Determine the (x, y) coordinate at the center of the cell enclosing the given text.  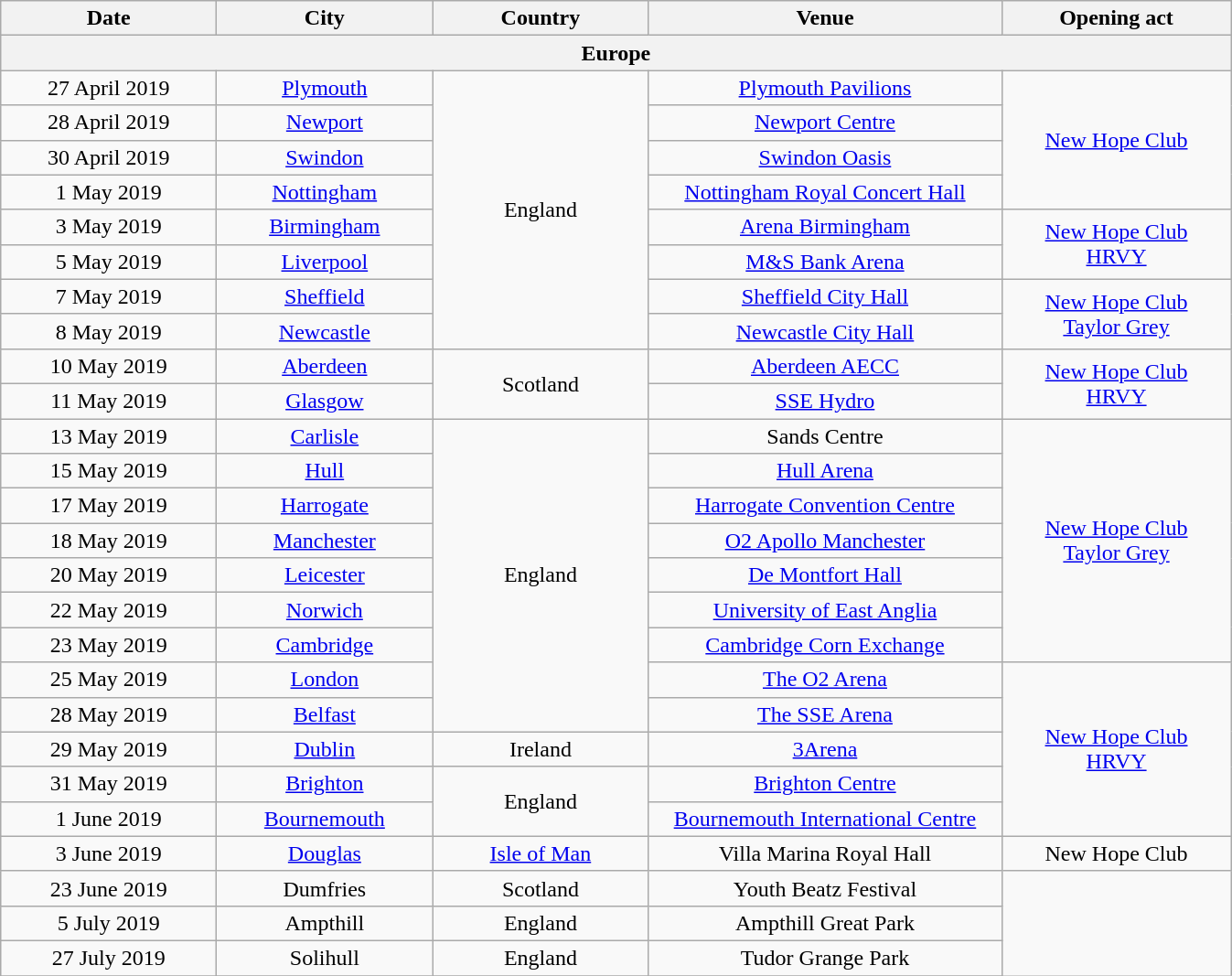
Sheffield City Hall (825, 296)
22 May 2019 (109, 610)
Europe (616, 53)
Hull (325, 471)
Cambridge (325, 645)
28 April 2019 (109, 123)
Swindon (325, 157)
11 May 2019 (109, 401)
23 June 2019 (109, 888)
Dumfries (325, 888)
Swindon Oasis (825, 157)
Brighton Centre (825, 784)
Tudor Grange Park (825, 958)
The SSE Arena (825, 714)
Country (541, 18)
1 June 2019 (109, 819)
5 July 2019 (109, 923)
Harrogate Convention Centre (825, 506)
17 May 2019 (109, 506)
Dublin (325, 749)
25 May 2019 (109, 680)
Date (109, 18)
13 May 2019 (109, 436)
28 May 2019 (109, 714)
Bournemouth International Centre (825, 819)
27 April 2019 (109, 88)
Newport Centre (825, 123)
SSE Hydro (825, 401)
7 May 2019 (109, 296)
London (325, 680)
3 May 2019 (109, 227)
Cambridge Corn Exchange (825, 645)
Ampthill Great Park (825, 923)
City (325, 18)
Youth Beatz Festival (825, 888)
Aberdeen (325, 366)
De Montfort Hall (825, 575)
Nottingham (325, 192)
Sheffield (325, 296)
27 July 2019 (109, 958)
Belfast (325, 714)
Newcastle City Hall (825, 331)
O2 Apollo Manchester (825, 541)
15 May 2019 (109, 471)
29 May 2019 (109, 749)
18 May 2019 (109, 541)
8 May 2019 (109, 331)
20 May 2019 (109, 575)
Aberdeen AECC (825, 366)
31 May 2019 (109, 784)
Liverpool (325, 262)
Birmingham (325, 227)
23 May 2019 (109, 645)
Villa Marina Royal Hall (825, 853)
10 May 2019 (109, 366)
Glasgow (325, 401)
Nottingham Royal Concert Hall (825, 192)
Hull Arena (825, 471)
Isle of Man (541, 853)
Solihull (325, 958)
Venue (825, 18)
3 June 2019 (109, 853)
Douglas (325, 853)
3Arena (825, 749)
University of East Anglia (825, 610)
Arena Birmingham (825, 227)
Ireland (541, 749)
Plymouth Pavilions (825, 88)
30 April 2019 (109, 157)
Newcastle (325, 331)
Carlisle (325, 436)
Newport (325, 123)
Leicester (325, 575)
Opening act (1116, 18)
Ampthill (325, 923)
Manchester (325, 541)
M&S Bank Arena (825, 262)
Brighton (325, 784)
The O2 Arena (825, 680)
Sands Centre (825, 436)
1 May 2019 (109, 192)
Norwich (325, 610)
Harrogate (325, 506)
5 May 2019 (109, 262)
Bournemouth (325, 819)
Plymouth (325, 88)
